Pinpoint the cell where the given text exists, returning its (X, Y) midpoint coordinate. 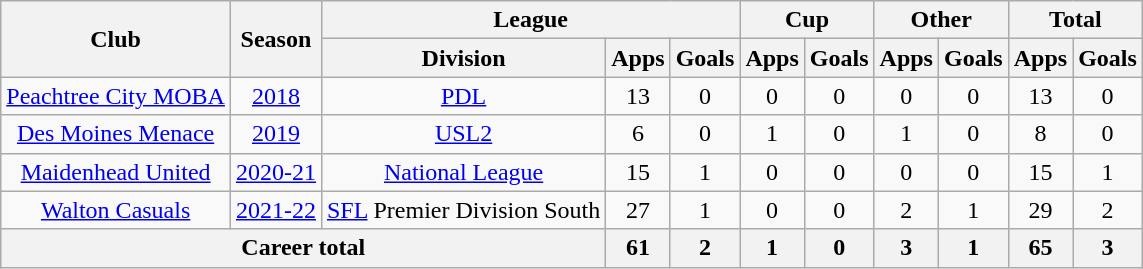
USL2 (463, 134)
Peachtree City MOBA (116, 96)
2019 (276, 134)
6 (638, 134)
Des Moines Menace (116, 134)
Other (941, 20)
Club (116, 39)
65 (1040, 248)
National League (463, 172)
Cup (807, 20)
PDL (463, 96)
2021-22 (276, 210)
61 (638, 248)
Career total (304, 248)
27 (638, 210)
2020-21 (276, 172)
8 (1040, 134)
2018 (276, 96)
Walton Casuals (116, 210)
League (530, 20)
Division (463, 58)
Total (1075, 20)
29 (1040, 210)
Maidenhead United (116, 172)
Season (276, 39)
SFL Premier Division South (463, 210)
